Capture the cell that displays the provided text and extract its (x, y) central coordinate. 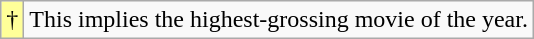
† (12, 20)
This implies the highest-grossing movie of the year. (279, 20)
